Extract the [X, Y] coordinate from the center of the cell holding the provided text.  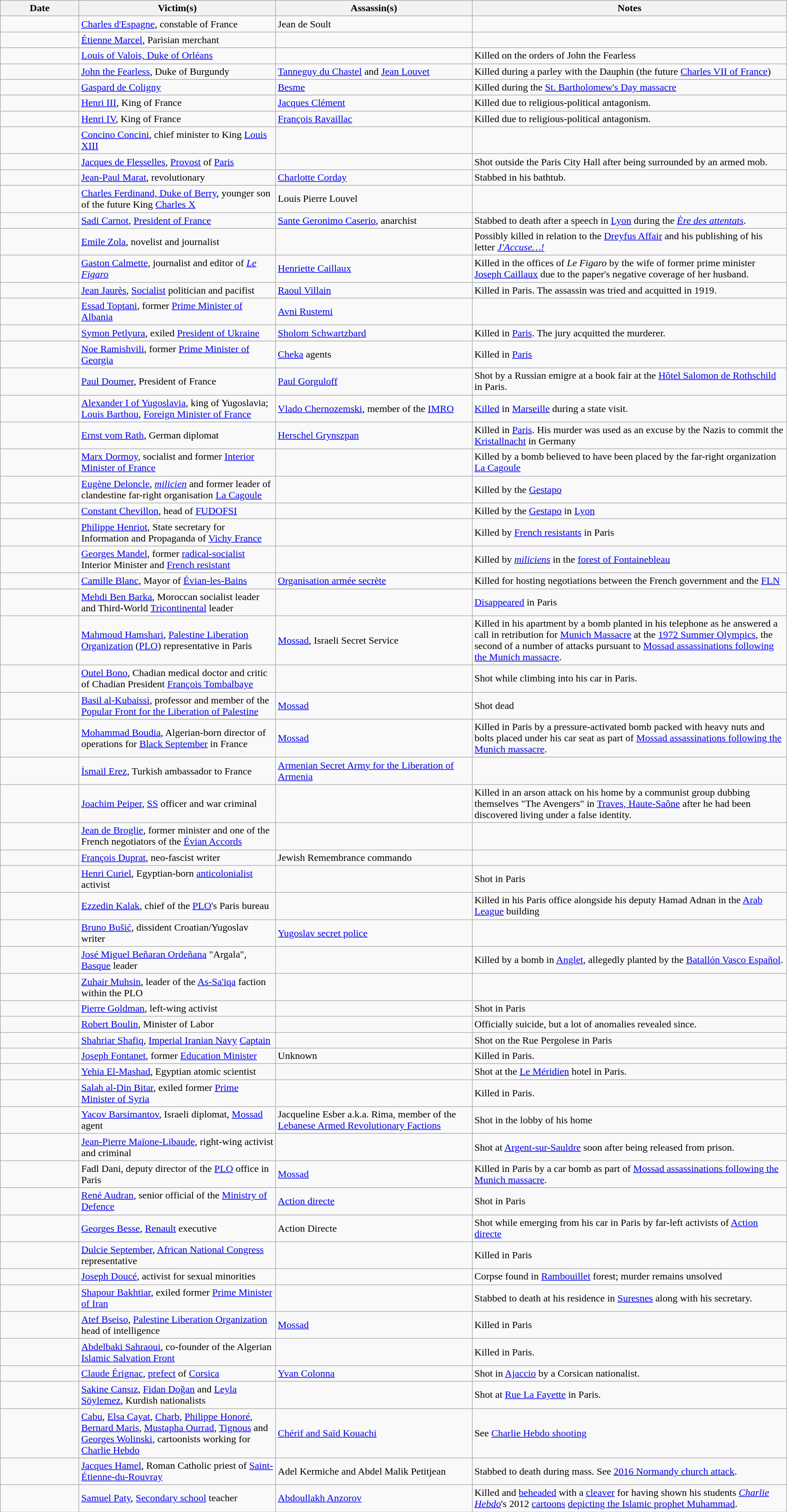
Disappeared in Paris [629, 602]
Fadl Dani, deputy director of the PLO office in Paris [177, 1174]
Killed in his Paris office alongside his deputy Hamad Adnan in the Arab League building [629, 906]
Samuel Paty, Secondary school teacher [177, 1498]
Georges Mandel, former radical-socialist Interior Minister and French resistant [177, 559]
Officially suicide, but a lot of anomalies revealed since. [629, 1024]
Étienne Marcel, Parisian merchant [177, 40]
Mossad, Israeli Secret Service [374, 640]
Sadi Carnot, President of France [177, 221]
Jacques Hamel, Roman Catholic priest of Saint-Étienne-du-Rouvray [177, 1472]
Tanneguy du Chastel and Jean Louvet [374, 71]
Shot in the lobby of his home [629, 1120]
Georges Besse, Renault executive [177, 1228]
Louis Pierre Louvel [374, 198]
Vlado Chernozemski, member of the IMRO [374, 409]
Eugène Deloncle, milicien and former leader of clandestine far-right organisation La Cagoule [177, 489]
Armenian Secret Army for the Liberation of Armenia [374, 771]
Shot at Rue La Fayette in Paris. [629, 1394]
Sholom Schwartzbard [374, 333]
Henriette Caillaux [374, 269]
Joachim Peiper, SS officer and war criminal [177, 804]
Henri Curiel, Egyptian-born anticolonialist activist [177, 879]
Besme [374, 87]
John the Fearless, Duke of Burgundy [177, 71]
François Ravaillac [374, 119]
Paul Doumer, President of France [177, 381]
Dulcie September, African National Congress representative [177, 1255]
Shot by a Russian emigre at a book fair at the Hôtel Salomon de Rothschild in Paris. [629, 381]
Charles Ferdinand, Duke of Berry, younger son of the future King Charles X [177, 198]
Killed by French resistants in Paris [629, 532]
Action Directe [374, 1228]
Possibly killed in relation to the Dreyfus Affair and his publishing of his letter J'Accuse…! [629, 242]
Killed on the orders of John the Fearless [629, 56]
See Charlie Hebdo shooting [629, 1434]
Ezzedin Kalak, chief of the PLO's Paris bureau [177, 906]
Zuhair Muhsin, leader of the As-Sa'iqa faction within the PLO [177, 987]
Henri IV, King of France [177, 119]
Essad Toptani, former Prime Minister of Albania [177, 311]
Henri III, King of France [177, 103]
Jewish Remembrance commando [374, 858]
Victim(s) [177, 8]
Mehdi Ben Barka, Moroccan socialist leader and Third-World Tricontinental leader [177, 602]
Salah al-Din Bitar, exiled former Prime Minister of Syria [177, 1093]
Shot outside the Paris City Hall after being surrounded by an armed mob. [629, 162]
Joseph Fontanet, former Education Minister [177, 1056]
Joseph Doucé, activist for sexual minorities [177, 1277]
Shot in Ajaccio by a Corsican nationalist. [629, 1373]
Killed in Paris by a car bomb as part of Mossad assassinations following the Munich massacre. [629, 1174]
Shot at Argent-sur-Sauldre soon after being released from prison. [629, 1147]
Mahmoud Hamshari, Palestine Liberation Organization (PLO) representative in Paris [177, 640]
Shot dead [629, 706]
Herschel Grynszpan [374, 435]
Avni Rustemi [374, 311]
Stabbed to death during mass. See 2016 Normandy church attack. [629, 1472]
Killed during a parley with the Dauphin (the future Charles VII of France) [629, 71]
Killed and beheaded with a cleaver for having shown his students Charlie Hebdo's 2012 cartoons depicting the Islamic prophet Muhammad. [629, 1498]
Atef Bseiso, Palestine Liberation Organization head of intelligence [177, 1325]
Notes [629, 8]
Jacques de Flesselles, Provost of Paris [177, 162]
Jean de Broglie, former minister and one of the French negotiators of the Évian Accords [177, 836]
Gaspard de Coligny [177, 87]
Constant Chevillon, head of FUDOFSI [177, 511]
Marx Dormoy, socialist and former Interior Minister of France [177, 463]
Gaston Calmette, journalist and editor of Le Figaro [177, 269]
Camille Blanc, Mayor of Évian-les-Bains [177, 581]
Cabu, Elsa Cayat, Charb, Philippe Honoré, Bernard Maris, Mustapha Ourrad, Tignous and Georges Wolinski, cartoonists working for Charlie Hebdo [177, 1434]
Date [40, 8]
Emile Zola, novelist and journalist [177, 242]
Chérif and Saïd Kouachi [374, 1434]
Killed in the offices of Le Figaro by the wife of former prime minister Joseph Caillaux due to the paper's negative coverage of her husband. [629, 269]
Adel Kermiche and Abdel Malik Petitjean [374, 1472]
Killed for hosting negotiations between the French government and the FLN [629, 581]
Claude Érignac, prefect of Corsica [177, 1373]
İsmail Erez, Turkish ambassador to France [177, 771]
Mohammad Boudia, Algerian-born director of operations for Black September in France [177, 738]
Killed by the Gestapo [629, 489]
Yacov Barsimantov, Israeli diplomat, Mossad agent [177, 1120]
Assassin(s) [374, 8]
Abdelbaki Sahraoui, co-founder of the Algerian Islamic Salvation Front [177, 1352]
Symon Petlyura, exiled President of Ukraine [177, 333]
Alexander I of Yugoslavia, king of Yugoslavia; Louis Barthou, Foreign Minister of France [177, 409]
Killed in Paris. The jury acquitted the murderer. [629, 333]
Killed by a bomb in Anglet, allegedly planted by the Batallón Vasco Español. [629, 960]
Stabbed in his bathtub. [629, 177]
Jean de Soult [374, 24]
Philippe Henriot, State secretary for Information and Propaganda of Vichy France [177, 532]
Killed in Paris. The assassin was tried and acquitted in 1919. [629, 290]
René Audran, senior official of the Ministry of Defence [177, 1201]
Bruno Bušić, dissident Croatian/Yugoslav writer [177, 933]
Killed in Paris. His murder was used as an excuse by the Nazis to commit the Kristallnacht in Germany [629, 435]
Ernst vom Rath, German diplomat [177, 435]
Shapour Bakhtiar, exiled former Prime Minister of Iran [177, 1298]
Sante Geronimo Caserio, anarchist [374, 221]
Shot while emerging from his car in Paris by far-left activists of Action directe [629, 1228]
Abdoullakh Anzorov [374, 1498]
Charlotte Corday [374, 177]
Killed during the St. Bartholomew's Day massacre [629, 87]
Stabbed to death at his residence in Suresnes along with his secretary. [629, 1298]
Killed by a bomb believed to have been placed by the far-right organization La Cagoule [629, 463]
Killed by miliciens in the forest of Fontainebleau [629, 559]
Basil al-Kubaissi, professor and member of the Popular Front for the Liberation of Palestine [177, 706]
Shahriar Shafiq, Imperial Iranian Navy Captain [177, 1040]
Raoul Villain [374, 290]
Shot on the Rue Pergolese in Paris [629, 1040]
Pierre Goldman, left-wing activist [177, 1008]
Organisation armée secrète [374, 581]
Noe Ramishvili, former Prime Minister of Georgia [177, 355]
Killed in Marseille during a state visit. [629, 409]
François Duprat, neo-fascist writer [177, 858]
Jean-Paul Marat, revolutionary [177, 177]
Jacques Clément [374, 103]
Cheka agents [374, 355]
Jean Jaurès, Socialist politician and pacifist [177, 290]
Stabbed to death after a speech in Lyon during the Ère des attentats. [629, 221]
Killed by the Gestapo in Lyon [629, 511]
Paul Gorguloff [374, 381]
Jean-Pierre Maïone-Libaude, right-wing activist and criminal [177, 1147]
Corpse found in Rambouillet forest; murder remains unsolved [629, 1277]
Yugoslav secret police [374, 933]
Charles d'Espagne, constable of France [177, 24]
Concino Concini, chief minister to King Louis XIII [177, 140]
Robert Boulin, Minister of Labor [177, 1024]
Louis of Valois, Duke of Orléans [177, 56]
Yvan Colonna [374, 1373]
Shot at the Le Méridien hotel in Paris. [629, 1072]
José Miguel Beñaran Ordeñana "Argala", Basque leader [177, 960]
Sakine Cansız, Fidan Doğan and Leyla Söylemez, Kurdish nationalists [177, 1394]
Jacqueline Esber a.k.a. Rima, member of the Lebanese Armed Revolutionary Factions [374, 1120]
Shot while climbing into his car in Paris. [629, 679]
Yehia El-Mashad, Egyptian atomic scientist [177, 1072]
Outel Bono, Chadian medical doctor and critic of Chadian President François Tombalbaye [177, 679]
Action directe [374, 1201]
Unknown [374, 1056]
